Output the (x, y) coordinate of the center of the cell containing the given text.  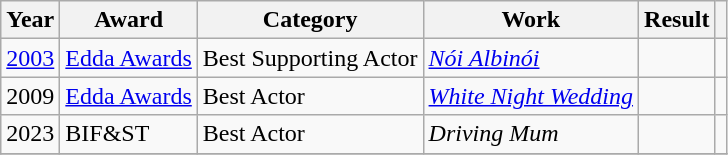
Category (310, 20)
Nói Albinói (531, 58)
BIF&ST (129, 134)
2009 (30, 96)
Driving Mum (531, 134)
White Night Wedding (531, 96)
Best Supporting Actor (310, 58)
2023 (30, 134)
2003 (30, 58)
Result (677, 20)
Year (30, 20)
Work (531, 20)
Award (129, 20)
